From the cell containing the given text, extract its center point as (x, y) coordinate. 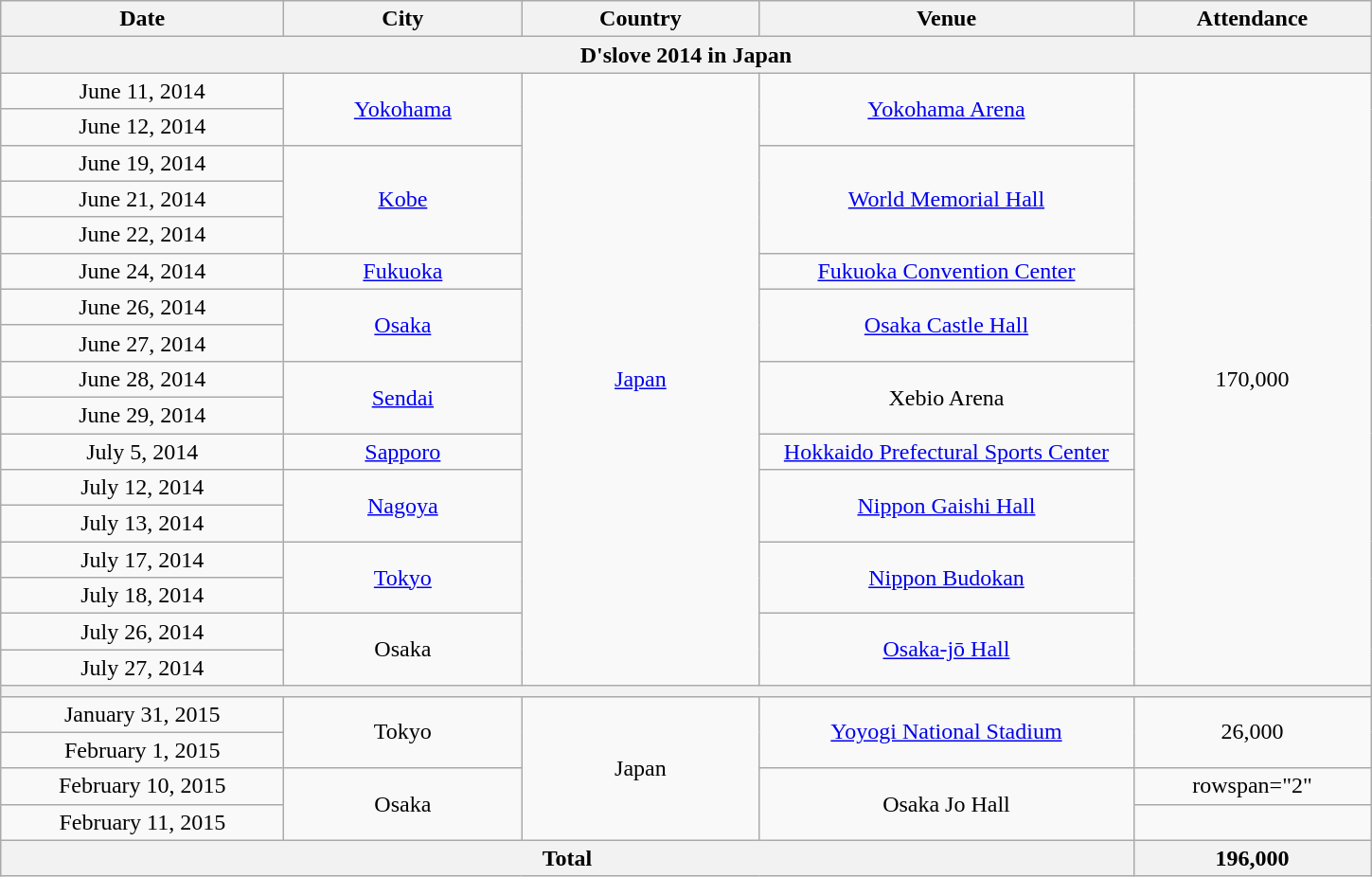
Sapporo (403, 452)
Country (640, 19)
Total (567, 858)
July 26, 2014 (142, 632)
July 17, 2014 (142, 560)
Osaka Castle Hall (947, 325)
June 11, 2014 (142, 91)
Nippon Budokan (947, 578)
Kobe (403, 199)
June 24, 2014 (142, 271)
rowspan="2" (1252, 786)
Fukuoka (403, 271)
Osaka Jo Hall (947, 804)
Yokohama (403, 109)
June 12, 2014 (142, 127)
World Memorial Hall (947, 199)
July 5, 2014 (142, 452)
June 29, 2014 (142, 415)
Date (142, 19)
January 31, 2015 (142, 714)
February 1, 2015 (142, 750)
196,000 (1252, 858)
July 12, 2014 (142, 488)
June 26, 2014 (142, 307)
Hokkaido Prefectural Sports Center (947, 452)
City (403, 19)
July 18, 2014 (142, 596)
Venue (947, 19)
July 27, 2014 (142, 668)
Xebio Arena (947, 397)
June 28, 2014 (142, 379)
Fukuoka Convention Center (947, 271)
Yokohama Arena (947, 109)
June 19, 2014 (142, 163)
February 10, 2015 (142, 786)
June 27, 2014 (142, 343)
July 13, 2014 (142, 524)
June 21, 2014 (142, 199)
Nagoya (403, 506)
Nippon Gaishi Hall (947, 506)
170,000 (1252, 379)
D'slove 2014 in Japan (686, 55)
Yoyogi National Stadium (947, 732)
Attendance (1252, 19)
Osaka-jō Hall (947, 650)
26,000 (1252, 732)
Sendai (403, 397)
February 11, 2015 (142, 822)
June 22, 2014 (142, 235)
